Provide the (x, y) coordinate of the cell's center where the given text is located.  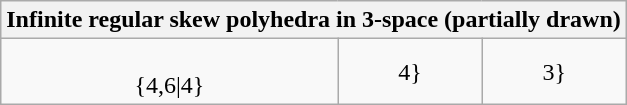
4} (410, 72)
Infinite regular skew polyhedra in 3-space (partially drawn) (314, 20)
{4,6|4} (170, 72)
3} (554, 72)
